Output the (x, y) coordinate of the center of the cell containing the given text.  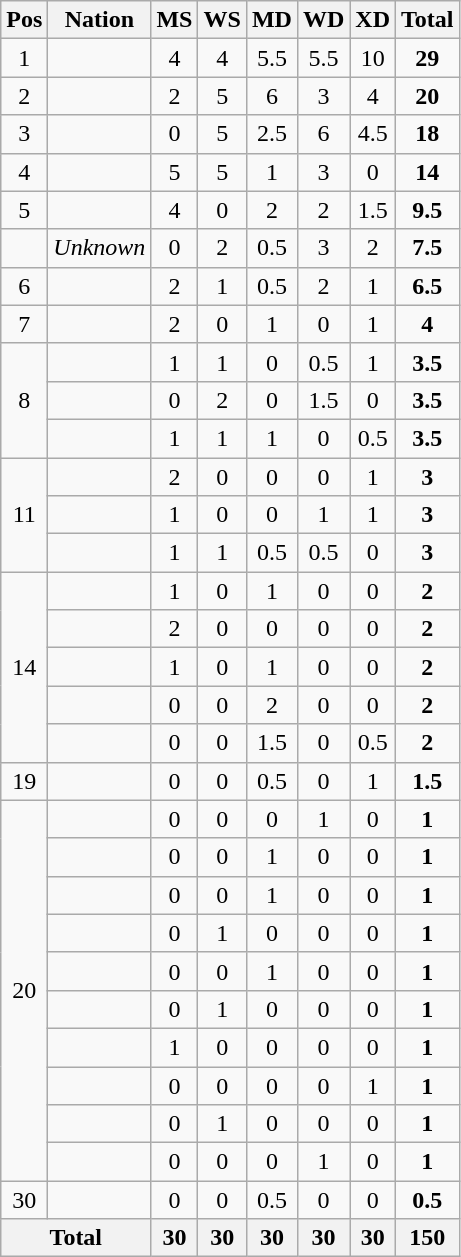
WD (323, 20)
6.5 (428, 286)
4.5 (373, 134)
10 (373, 58)
7 (24, 324)
18 (428, 134)
MD (272, 20)
7.5 (428, 248)
WS (222, 20)
MS (174, 20)
29 (428, 58)
150 (428, 1238)
19 (24, 781)
2.5 (272, 134)
9.5 (428, 210)
XD (373, 20)
Nation (100, 20)
11 (24, 515)
Unknown (100, 248)
8 (24, 400)
Pos (24, 20)
